Scan for the cell matching the given text and deliver its (X, Y) coordinate at center. 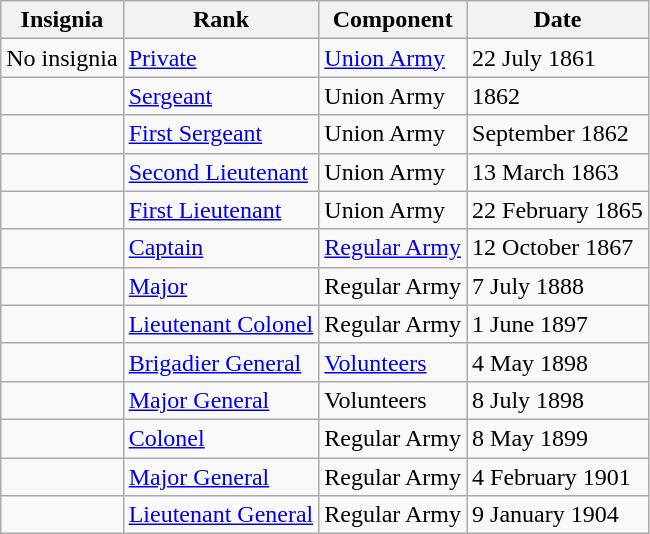
13 March 1863 (558, 172)
Captain (221, 248)
Major (221, 286)
22 July 1861 (558, 58)
Second Lieutenant (221, 172)
Rank (221, 20)
Lieutenant General (221, 515)
Brigadier General (221, 362)
Insignia (62, 20)
Component (393, 20)
4 May 1898 (558, 362)
First Lieutenant (221, 210)
Colonel (221, 438)
9 January 1904 (558, 515)
1 June 1897 (558, 324)
Lieutenant Colonel (221, 324)
1862 (558, 96)
September 1862 (558, 134)
8 May 1899 (558, 438)
4 February 1901 (558, 477)
22 February 1865 (558, 210)
8 July 1898 (558, 400)
Date (558, 20)
7 July 1888 (558, 286)
No insignia (62, 58)
Sergeant (221, 96)
First Sergeant (221, 134)
12 October 1867 (558, 248)
Private (221, 58)
